Provide the [X, Y] coordinate of the cell's center where the given text is located.  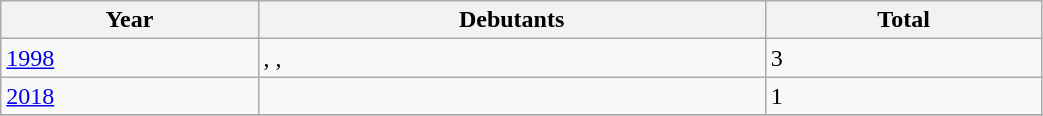
Year [130, 20]
Total [904, 20]
1 [904, 96]
, , [512, 58]
3 [904, 58]
1998 [130, 58]
Debutants [512, 20]
2018 [130, 96]
